From the cell containing the given text, extract its center point as (X, Y) coordinate. 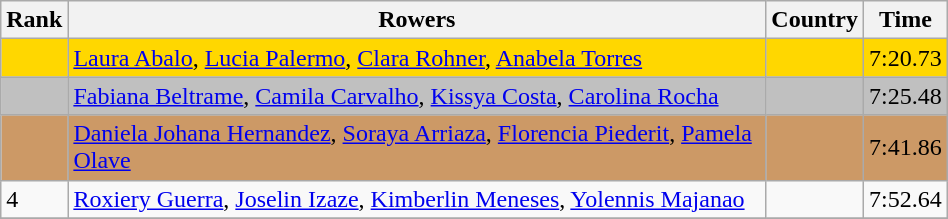
Fabiana Beltrame, Camila Carvalho, Kissya Costa, Carolina Rocha (417, 96)
Laura Abalo, Lucia Palermo, Clara Rohner, Anabela Torres (417, 58)
7:25.48 (906, 96)
Country (815, 20)
7:41.86 (906, 148)
7:20.73 (906, 58)
4 (34, 199)
7:52.64 (906, 199)
Time (906, 20)
Rowers (417, 20)
Daniela Johana Hernandez, Soraya Arriaza, Florencia Piederit, Pamela Olave (417, 148)
Roxiery Guerra, Joselin Izaze, Kimberlin Meneses, Yolennis Majanao (417, 199)
Rank (34, 20)
